Find where the given text appears and provide that cell's center as [X, Y] coordinate. 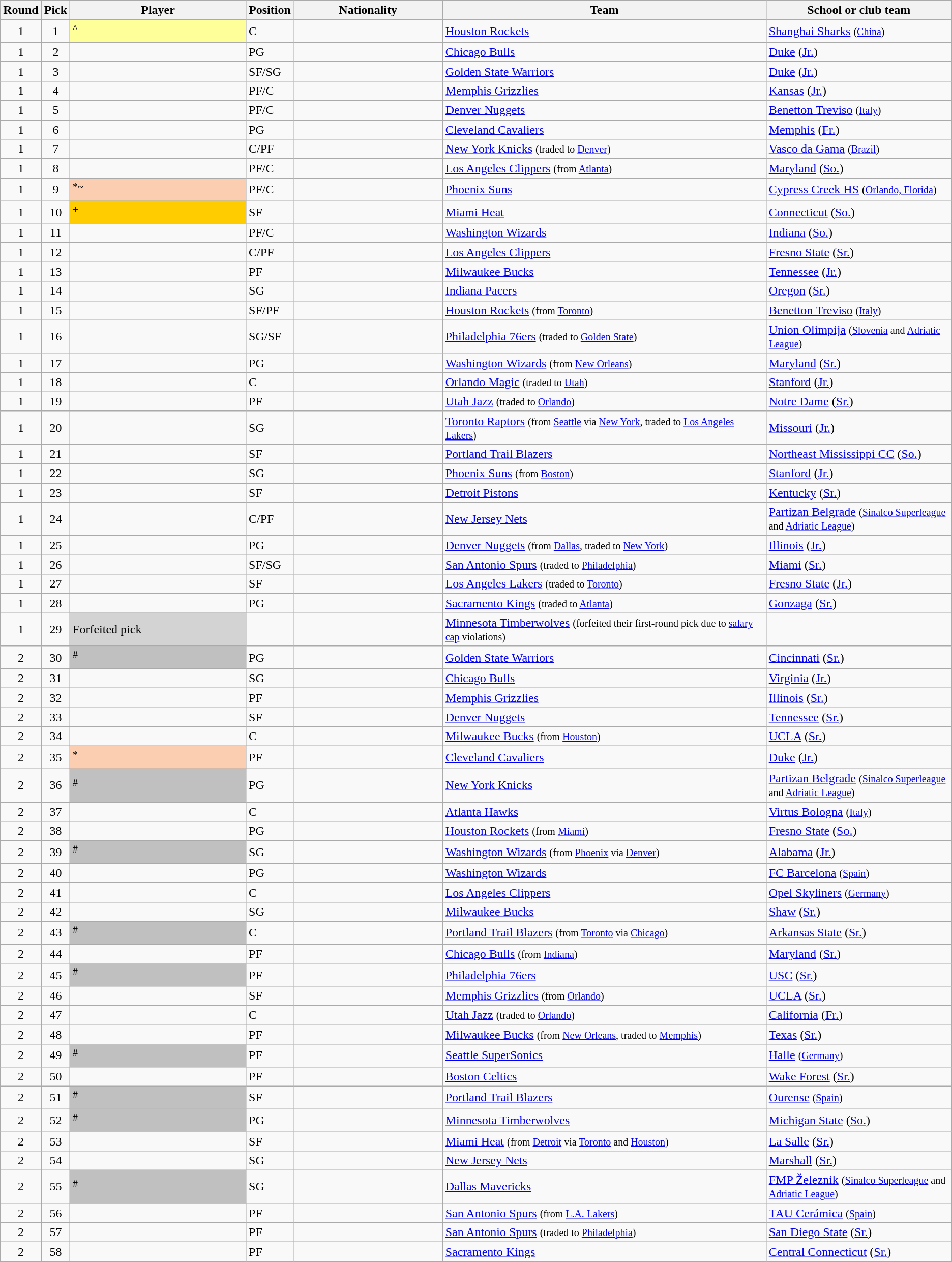
Dallas Mavericks [604, 1187]
San Diego State (Sr.) [858, 1232]
34 [55, 737]
27 [55, 584]
22 [55, 474]
Memphis Grizzlies (from Orlando) [604, 996]
Connecticut (So.) [858, 212]
New York Knicks (traded to Denver) [604, 149]
Notre Dame (Sr.) [858, 401]
Portland Trail Blazers (from Toronto via Chicago) [604, 933]
Illinois (Sr.) [858, 698]
Sacramento Kings [604, 1252]
28 [55, 603]
Indiana (So.) [858, 233]
Arkansas State (Sr.) [858, 933]
Central Connecticut (Sr.) [858, 1252]
Shanghai Sharks (China) [858, 32]
6 [55, 130]
FC Barcelona (Spain) [858, 873]
SG/SF [270, 337]
Maryland (So.) [858, 168]
55 [55, 1187]
Fresno State (So.) [858, 831]
Boston Celtics [604, 1076]
45 [55, 975]
13 [55, 272]
Los Angeles Clippers (from Atlanta) [604, 168]
50 [55, 1076]
^ [158, 32]
17 [55, 363]
37 [55, 812]
14 [55, 291]
Gonzaga (Sr.) [858, 603]
Miami Heat (from Detroit via Toronto and Houston) [604, 1141]
Memphis (Fr.) [858, 130]
11 [55, 233]
Atlanta Hawks [604, 812]
31 [55, 679]
15 [55, 310]
New York Knicks [604, 785]
19 [55, 401]
41 [55, 892]
Denver Nuggets (from Dallas, traded to New York) [604, 545]
Virtus Bologna (Italy) [858, 812]
Opel Skyliners (Germany) [858, 892]
32 [55, 698]
21 [55, 454]
Illinois (Jr.) [858, 545]
16 [55, 337]
Chicago Bulls (from Indiana) [604, 954]
Phoenix Suns [604, 189]
23 [55, 493]
30 [55, 657]
35 [55, 758]
33 [55, 717]
57 [55, 1232]
Fresno State (Jr.) [858, 584]
39 [55, 853]
School or club team [858, 10]
La Salle (Sr.) [858, 1141]
7 [55, 149]
Oregon (Sr.) [858, 291]
43 [55, 933]
+ [158, 212]
Shaw (Sr.) [858, 912]
Union Olimpija (Slovenia and Adriatic League) [858, 337]
Vasco da Gama (Brazil) [858, 149]
24 [55, 519]
58 [55, 1252]
44 [55, 954]
5 [55, 110]
10 [55, 212]
25 [55, 545]
8 [55, 168]
Kansas (Jr.) [858, 91]
Minnesota Timberwolves (forfeited their first-round pick due to salary cap violations) [604, 630]
Los Angeles Lakers (traded to Toronto) [604, 584]
USC (Sr.) [858, 975]
Minnesota Timberwolves [604, 1120]
FMP Železnik (Sinalco Superleague and Adriatic League) [858, 1187]
Forfeited pick [158, 630]
Washington Wizards (from Phoenix via Denver) [604, 853]
Nationality [368, 10]
52 [55, 1120]
Miami (Sr.) [858, 565]
TAU Cerámica (Spain) [858, 1213]
SF/PF [270, 310]
53 [55, 1141]
Toronto Raptors (from Seattle via New York, traded to Los Angeles Lakers) [604, 427]
48 [55, 1035]
Houston Rockets (from Toronto) [604, 310]
47 [55, 1015]
3 [55, 71]
Detroit Pistons [604, 493]
4 [55, 91]
Miami Heat [604, 212]
Northeast Mississippi CC (So.) [858, 454]
40 [55, 873]
* [158, 758]
Philadelphia 76ers (traded to Golden State) [604, 337]
Round [21, 10]
Tennessee (Jr.) [858, 272]
*~ [158, 189]
Tennessee (Sr.) [858, 717]
California (Fr.) [858, 1015]
Milwaukee Bucks (from Houston) [604, 737]
54 [55, 1161]
Philadelphia 76ers [604, 975]
Team [604, 10]
Orlando Magic (traded to Utah) [604, 382]
Position [270, 10]
18 [55, 382]
Halle (Germany) [858, 1056]
Pick [55, 10]
Cincinnati (Sr.) [858, 657]
Texas (Sr.) [858, 1035]
Houston Rockets (from Miami) [604, 831]
Sacramento Kings (traded to Atlanta) [604, 603]
Kentucky (Sr.) [858, 493]
51 [55, 1098]
Phoenix Suns (from Boston) [604, 474]
36 [55, 785]
Virginia (Jr.) [858, 679]
Michigan State (So.) [858, 1120]
Fresno State (Sr.) [858, 252]
Seattle SuperSonics [604, 1056]
26 [55, 565]
46 [55, 996]
20 [55, 427]
Indiana Pacers [604, 291]
Marshall (Sr.) [858, 1161]
38 [55, 831]
Milwaukee Bucks (from New Orleans, traded to Memphis) [604, 1035]
Player [158, 10]
49 [55, 1056]
Washington Wizards (from New Orleans) [604, 363]
Wake Forest (Sr.) [858, 1076]
Ourense (Spain) [858, 1098]
Alabama (Jr.) [858, 853]
San Antonio Spurs (from L.A. Lakers) [604, 1213]
56 [55, 1213]
Houston Rockets [604, 32]
Cypress Creek HS (Orlando, Florida) [858, 189]
29 [55, 630]
Missouri (Jr.) [858, 427]
9 [55, 189]
12 [55, 252]
42 [55, 912]
